Find where the given text appears and provide that cell's center as (x, y) coordinate. 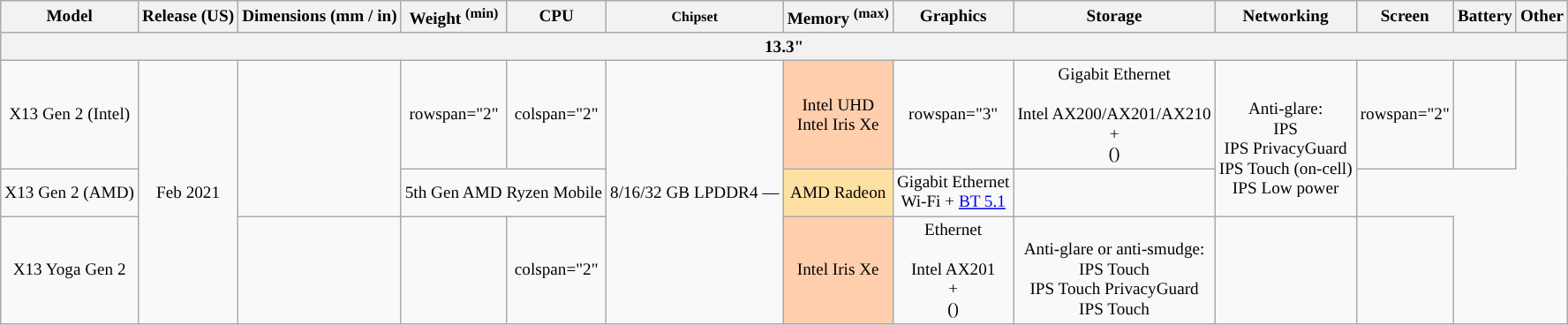
X13 Gen 2 (Intel) (70, 115)
X13 Yoga Gen 2 (70, 270)
13.3" (784, 47)
Chipset (694, 18)
CPU (556, 18)
Networking (1285, 18)
EthernetIntel AX201 + () (954, 270)
rowspan="3" (954, 115)
5th Gen AMD Ryzen Mobile (503, 192)
Other (1542, 18)
Weight (min) (454, 18)
Feb 2021 (189, 193)
Storage (1114, 18)
Memory (max) (838, 18)
8/16/32 GB LPDDR4 — (694, 193)
Model (70, 18)
Anti-glare: IPS IPS PrivacyGuard IPS Touch (on-cell) IPS Low power (1285, 139)
Gigabit EthernetWi-Fi + BT 5.1 (954, 192)
X13 Gen 2 (AMD) (70, 192)
Dimensions (mm / in) (320, 18)
Screen (1405, 18)
Gigabit EthernetIntel AX200/AX201/AX210 + () (1114, 115)
Release (US) (189, 18)
Battery (1485, 18)
Anti-glare or anti-smudge: IPS Touch IPS Touch PrivacyGuard IPS Touch (1114, 270)
Intel Iris Xe (838, 270)
Graphics (954, 18)
AMD Radeon (838, 192)
Intel UHDIntel Iris Xe (838, 115)
